Locate the cell with the specified text and output its [X, Y] center coordinate. 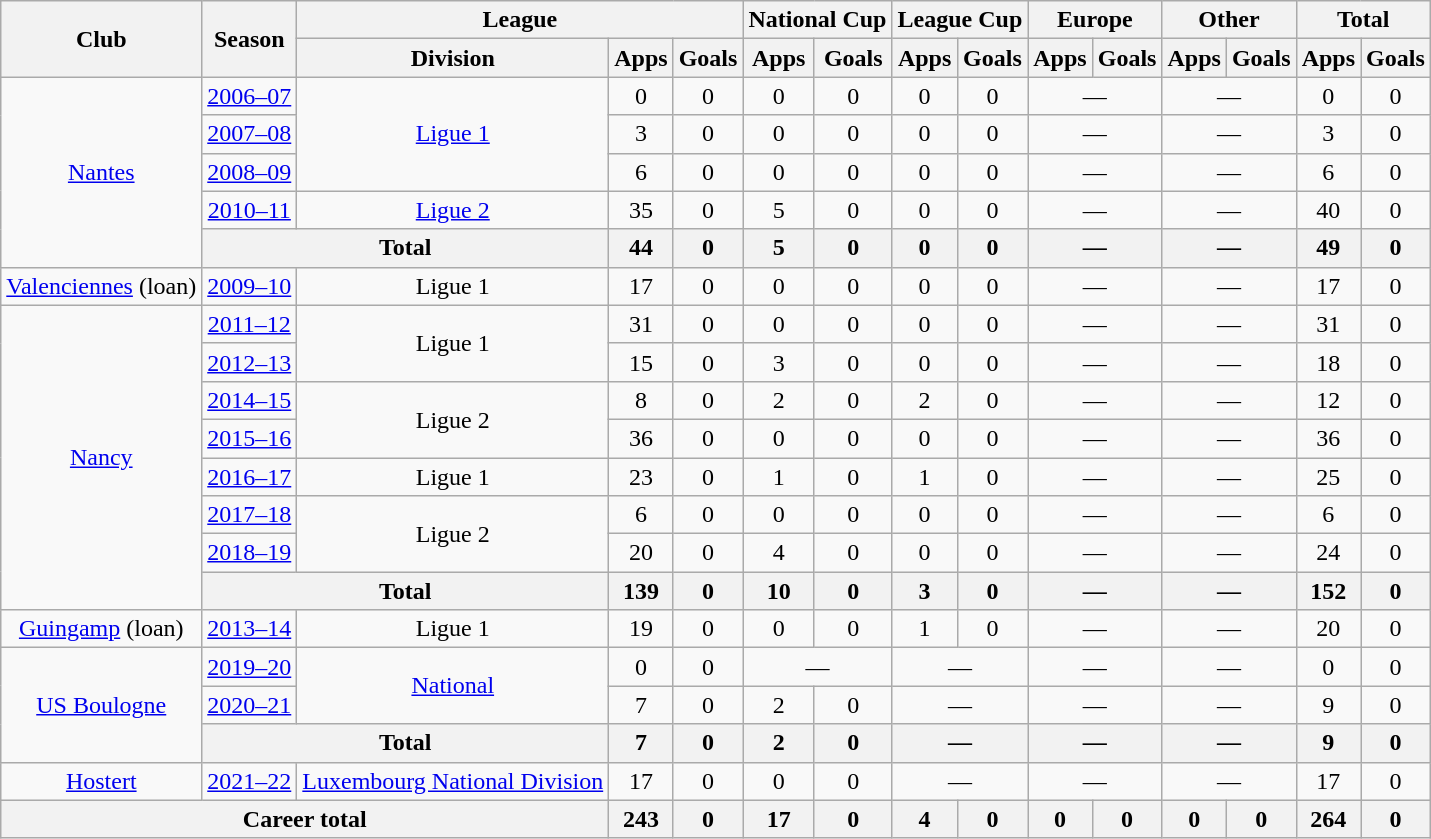
2015–16 [250, 438]
Nancy [102, 457]
15 [641, 362]
Europe [1095, 20]
Hostert [102, 781]
2009–10 [250, 286]
40 [1328, 210]
2014–15 [250, 400]
Nantes [102, 172]
44 [641, 248]
35 [641, 210]
2013–14 [250, 629]
25 [1328, 477]
49 [1328, 248]
12 [1328, 400]
2012–13 [250, 362]
139 [641, 591]
League Cup [960, 20]
Division [453, 58]
2010–11 [250, 210]
Valenciennes (loan) [102, 286]
Guingamp (loan) [102, 629]
2016–17 [250, 477]
243 [641, 819]
2011–12 [250, 324]
19 [641, 629]
National [453, 686]
8 [641, 400]
18 [1328, 362]
2021–22 [250, 781]
National Cup [818, 20]
24 [1328, 553]
2017–18 [250, 515]
264 [1328, 819]
League [520, 20]
2018–19 [250, 553]
US Boulogne [102, 705]
Season [250, 39]
Other [1229, 20]
2019–20 [250, 667]
10 [779, 591]
2008–09 [250, 172]
Luxembourg National Division [453, 781]
2020–21 [250, 705]
2006–07 [250, 96]
Career total [305, 819]
2007–08 [250, 134]
152 [1328, 591]
23 [641, 477]
Club [102, 39]
